Return the [x, y] coordinate for the center point of the cell that contains the specified text.  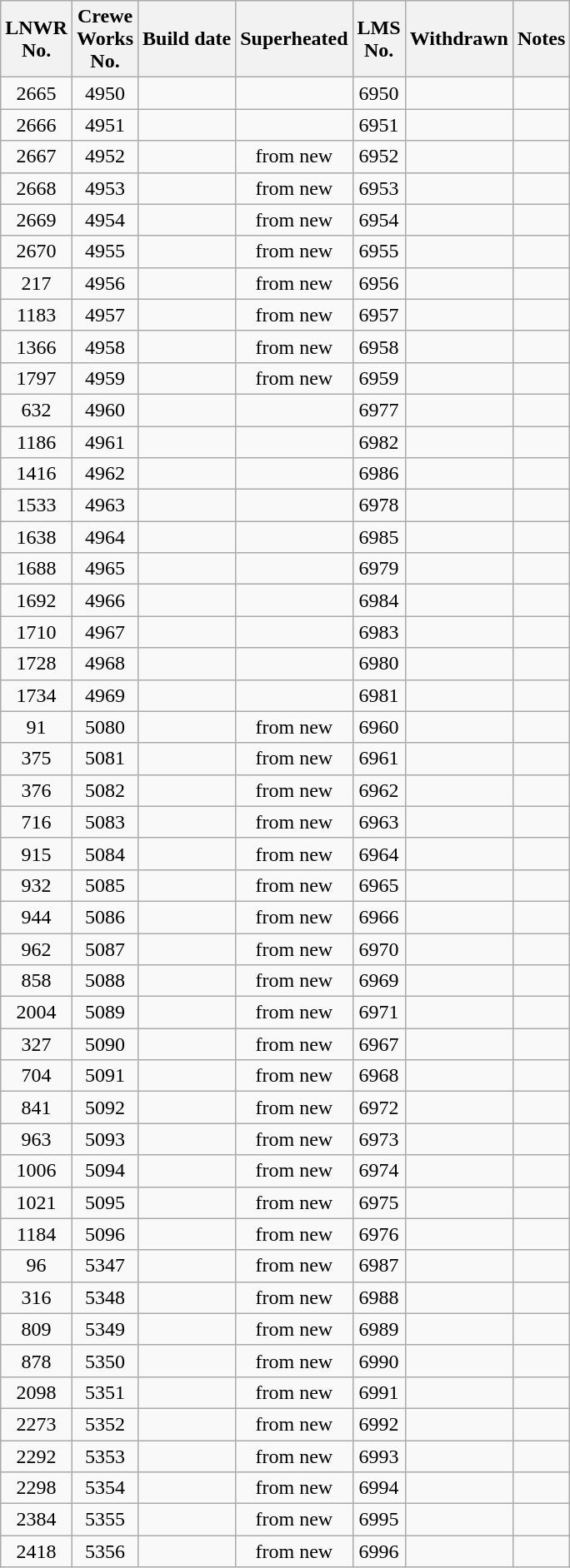
6991 [378, 1392]
217 [37, 283]
6953 [378, 188]
2667 [37, 157]
375 [37, 759]
6986 [378, 474]
5086 [105, 917]
4955 [105, 251]
6983 [378, 632]
6979 [378, 569]
6975 [378, 1202]
4953 [105, 188]
1021 [37, 1202]
6969 [378, 981]
6957 [378, 315]
6964 [378, 854]
Withdrawn [458, 39]
5351 [105, 1392]
2273 [37, 1424]
4950 [105, 93]
4956 [105, 283]
4961 [105, 442]
5082 [105, 790]
LMSNo. [378, 39]
5080 [105, 727]
962 [37, 948]
5084 [105, 854]
5096 [105, 1234]
6962 [378, 790]
1184 [37, 1234]
2298 [37, 1488]
1416 [37, 474]
1186 [37, 442]
6965 [378, 885]
915 [37, 854]
5083 [105, 822]
5354 [105, 1488]
4967 [105, 632]
5352 [105, 1424]
963 [37, 1139]
5085 [105, 885]
6952 [378, 157]
5094 [105, 1171]
932 [37, 885]
5087 [105, 948]
6967 [378, 1044]
6959 [378, 378]
878 [37, 1361]
4966 [105, 600]
1692 [37, 600]
5088 [105, 981]
4951 [105, 125]
6996 [378, 1551]
6980 [378, 664]
944 [37, 917]
5356 [105, 1551]
1797 [37, 378]
5081 [105, 759]
6966 [378, 917]
6951 [378, 125]
5347 [105, 1266]
6954 [378, 220]
6990 [378, 1361]
4952 [105, 157]
Build date [187, 39]
1688 [37, 569]
6958 [378, 346]
6987 [378, 1266]
2666 [37, 125]
6984 [378, 600]
Notes [541, 39]
632 [37, 410]
2665 [37, 93]
4954 [105, 220]
6981 [378, 695]
6973 [378, 1139]
6955 [378, 251]
2669 [37, 220]
6974 [378, 1171]
1638 [37, 537]
4962 [105, 474]
4969 [105, 695]
4963 [105, 505]
2670 [37, 251]
1728 [37, 664]
1183 [37, 315]
LNWRNo. [37, 39]
6956 [378, 283]
4964 [105, 537]
6978 [378, 505]
6971 [378, 1013]
716 [37, 822]
6963 [378, 822]
96 [37, 1266]
2004 [37, 1013]
6982 [378, 442]
4968 [105, 664]
1366 [37, 346]
5353 [105, 1456]
1710 [37, 632]
327 [37, 1044]
4958 [105, 346]
2292 [37, 1456]
5093 [105, 1139]
5350 [105, 1361]
5355 [105, 1520]
4960 [105, 410]
376 [37, 790]
704 [37, 1076]
6976 [378, 1234]
91 [37, 727]
6994 [378, 1488]
6995 [378, 1520]
1533 [37, 505]
6960 [378, 727]
4965 [105, 569]
6985 [378, 537]
4957 [105, 315]
5090 [105, 1044]
6989 [378, 1329]
6950 [378, 93]
6988 [378, 1297]
2668 [37, 188]
6993 [378, 1456]
Superheated [294, 39]
6970 [378, 948]
2384 [37, 1520]
5092 [105, 1108]
5089 [105, 1013]
5091 [105, 1076]
809 [37, 1329]
2418 [37, 1551]
6968 [378, 1076]
1006 [37, 1171]
4959 [105, 378]
5348 [105, 1297]
6992 [378, 1424]
6972 [378, 1108]
6961 [378, 759]
CreweWorksNo. [105, 39]
316 [37, 1297]
841 [37, 1108]
5095 [105, 1202]
5349 [105, 1329]
2098 [37, 1392]
1734 [37, 695]
858 [37, 981]
6977 [378, 410]
